Find where the given text appears and provide that cell's center as [x, y] coordinate. 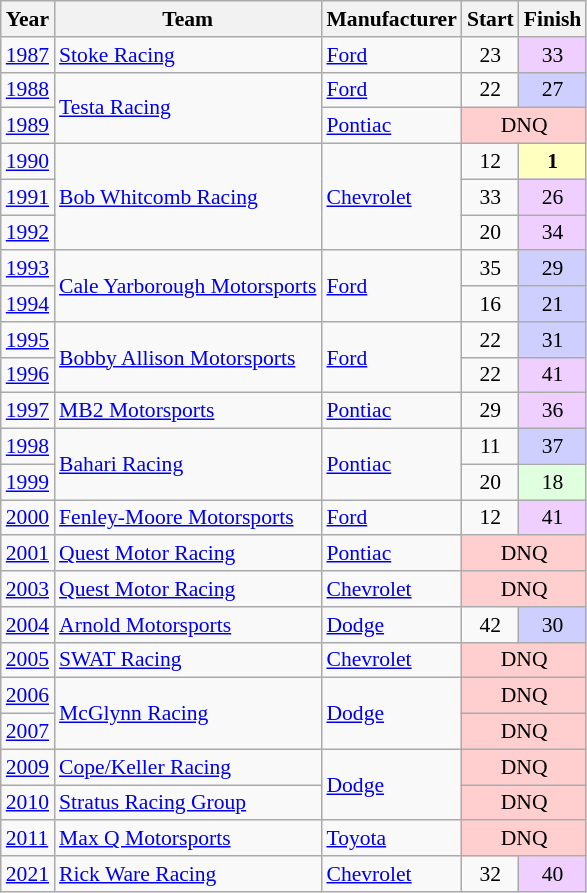
18 [553, 482]
1999 [28, 482]
Stoke Racing [188, 55]
2007 [28, 732]
16 [490, 304]
Team [188, 19]
27 [553, 90]
Finish [553, 19]
2010 [28, 803]
2000 [28, 518]
1995 [28, 340]
1993 [28, 269]
1987 [28, 55]
1997 [28, 411]
42 [490, 625]
Year [28, 19]
1998 [28, 447]
1989 [28, 126]
2005 [28, 660]
34 [553, 233]
Stratus Racing Group [188, 803]
30 [553, 625]
MB2 Motorsports [188, 411]
Bob Whitcomb Racing [188, 198]
21 [553, 304]
11 [490, 447]
Rick Ware Racing [188, 874]
31 [553, 340]
2021 [28, 874]
35 [490, 269]
1988 [28, 90]
2003 [28, 589]
Max Q Motorsports [188, 839]
26 [553, 197]
Bobby Allison Motorsports [188, 358]
Cope/Keller Racing [188, 767]
2009 [28, 767]
SWAT Racing [188, 660]
1996 [28, 375]
Toyota [391, 839]
2001 [28, 554]
40 [553, 874]
Manufacturer [391, 19]
Bahari Racing [188, 464]
37 [553, 447]
2004 [28, 625]
23 [490, 55]
1 [553, 162]
Cale Yarborough Motorsports [188, 286]
Fenley-Moore Motorsports [188, 518]
1994 [28, 304]
McGlynn Racing [188, 714]
2011 [28, 839]
36 [553, 411]
Testa Racing [188, 108]
Start [490, 19]
1992 [28, 233]
32 [490, 874]
1991 [28, 197]
Arnold Motorsports [188, 625]
1990 [28, 162]
2006 [28, 696]
